Scan for the cell matching the given text and deliver its (x, y) coordinate at center. 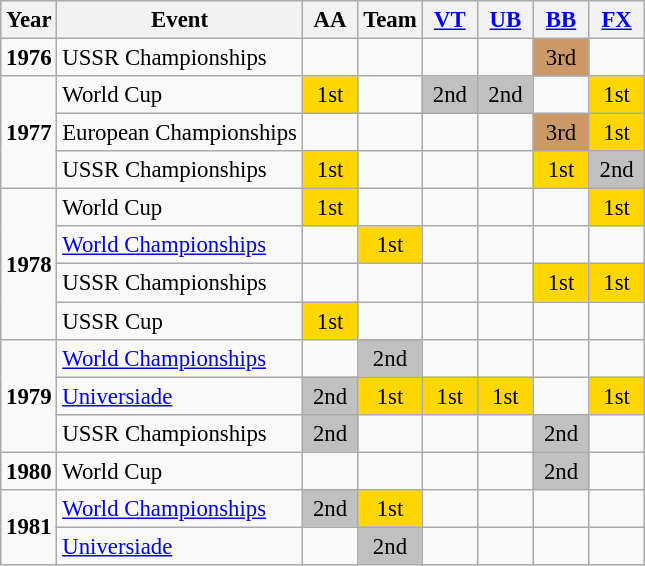
AA (330, 20)
1978 (29, 264)
Year (29, 20)
VT (450, 20)
European Championships (180, 133)
FX (617, 20)
1977 (29, 132)
BB (561, 20)
1980 (29, 471)
USSR Cup (180, 321)
Team (390, 20)
1976 (29, 58)
UB (506, 20)
1979 (29, 396)
Event (180, 20)
1981 (29, 528)
